Find where the given text appears and provide that cell's center as [x, y] coordinate. 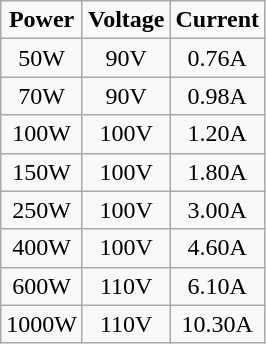
250W [42, 210]
6.10A [218, 286]
0.76A [218, 58]
100W [42, 134]
Voltage [126, 20]
1.20A [218, 134]
1000W [42, 324]
3.00A [218, 210]
50W [42, 58]
Current [218, 20]
1.80A [218, 172]
400W [42, 248]
Power [42, 20]
600W [42, 286]
0.98A [218, 96]
4.60A [218, 248]
70W [42, 96]
150W [42, 172]
10.30A [218, 324]
